Locate the cell with the specified text and output its (x, y) center coordinate. 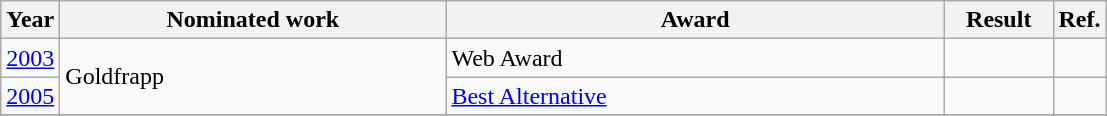
Result (998, 20)
Nominated work (253, 20)
Award (696, 20)
Ref. (1080, 20)
Goldfrapp (253, 77)
Web Award (696, 58)
2005 (30, 96)
2003 (30, 58)
Best Alternative (696, 96)
Year (30, 20)
